Capture the cell that displays the provided text and extract its [X, Y] central coordinate. 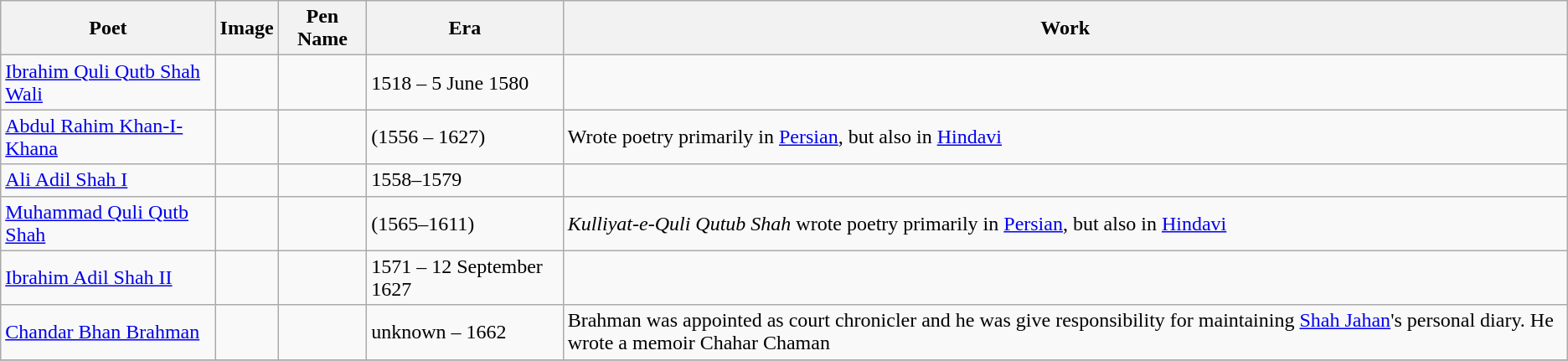
(1556 – 1627) [465, 137]
1571 – 12 September 1627 [465, 278]
Era [465, 28]
Ibrahim Adil Shah II [108, 278]
Abdul Rahim Khan-I-Khana [108, 137]
1518 – 5 June 1580 [465, 82]
Kulliyat-e-Quli Qutub Shah wrote poetry primarily in Persian, but also in Hindavi [1065, 223]
unknown – 1662 [465, 332]
Pen Name [322, 28]
Image [246, 28]
Chandar Bhan Brahman [108, 332]
Wrote poetry primarily in Persian, but also in Hindavi [1065, 137]
Poet [108, 28]
Ali Adil Shah I [108, 180]
Muhammad Quli Qutb Shah [108, 223]
1558–1579 [465, 180]
(1565–1611) [465, 223]
Ibrahim Quli Qutb Shah Wali [108, 82]
Work [1065, 28]
Brahman was appointed as court chronicler and he was give responsibility for maintaining Shah Jahan's personal diary. He wrote a memoir Chahar Chaman [1065, 332]
